Output the (x, y) coordinate of the center of the cell containing the given text.  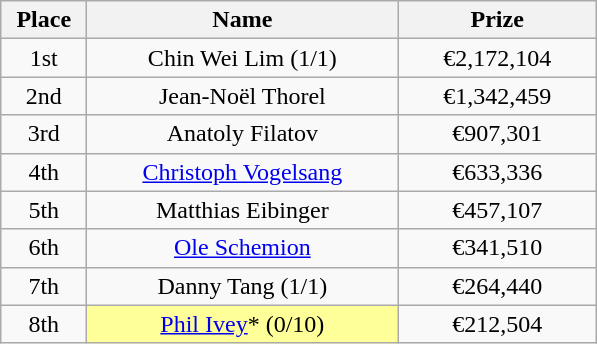
Anatoly Filatov (242, 134)
1st (44, 58)
7th (44, 286)
Phil Ivey* (0/10) (242, 324)
Prize (498, 20)
5th (44, 210)
€457,107 (498, 210)
Christoph Vogelsang (242, 172)
€264,440 (498, 286)
€341,510 (498, 248)
6th (44, 248)
Jean-Noël Thorel (242, 96)
Name (242, 20)
4th (44, 172)
8th (44, 324)
Place (44, 20)
€212,504 (498, 324)
€2,172,104 (498, 58)
Matthias Eibinger (242, 210)
€633,336 (498, 172)
€907,301 (498, 134)
Danny Tang (1/1) (242, 286)
3rd (44, 134)
2nd (44, 96)
€1,342,459 (498, 96)
Ole Schemion (242, 248)
Chin Wei Lim (1/1) (242, 58)
